Return the [x, y] coordinate for the center point of the cell that contains the specified text.  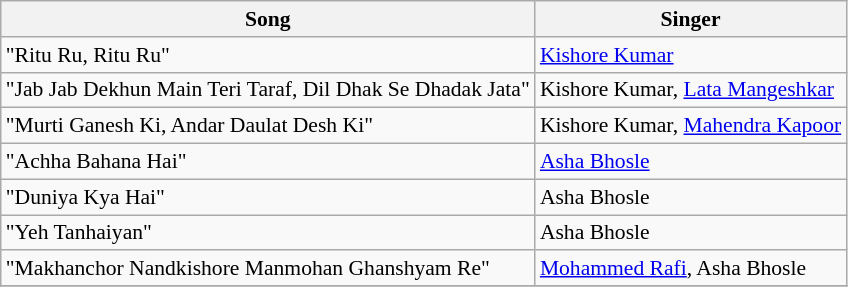
"Makhanchor Nandkishore Manmohan Ghanshyam Re" [268, 269]
Kishore Kumar, Lata Mangeshkar [690, 90]
"Jab Jab Dekhun Main Teri Taraf, Dil Dhak Se Dhadak Jata" [268, 90]
Kishore Kumar [690, 55]
"Achha Bahana Hai" [268, 162]
Mohammed Rafi, Asha Bhosle [690, 269]
"Duniya Kya Hai" [268, 197]
Song [268, 19]
"Yeh Tanhaiyan" [268, 233]
Singer [690, 19]
"Ritu Ru, Ritu Ru" [268, 55]
Kishore Kumar, Mahendra Kapoor [690, 126]
"Murti Ganesh Ki, Andar Daulat Desh Ki" [268, 126]
